Search for the cell housing the specified text and yield its (x, y) center coordinate. 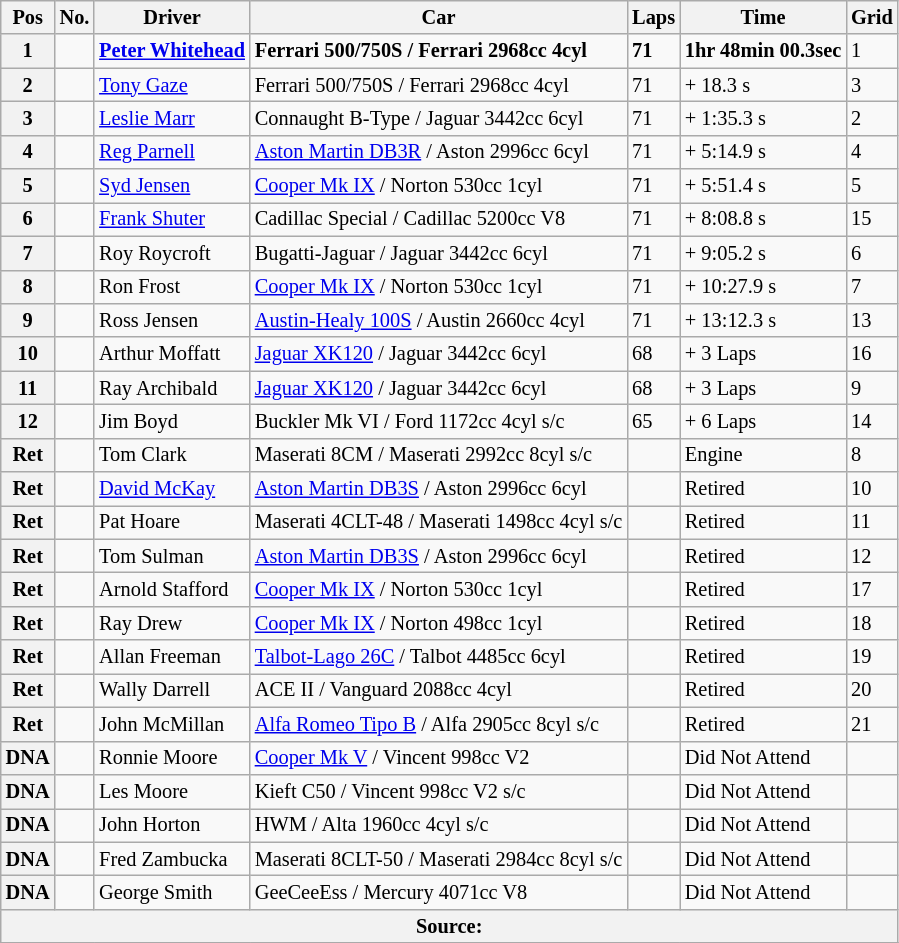
21 (872, 724)
17 (872, 589)
Fred Zambucka (172, 859)
Time (763, 17)
Ross Jensen (172, 320)
Alfa Romeo Tipo B / Alfa 2905cc 8cyl s/c (438, 724)
Arnold Stafford (172, 589)
Talbot-Lago 26C / Talbot 4485cc 6cyl (438, 657)
15 (872, 219)
Cooper Mk IX / Norton 498cc 1cyl (438, 623)
16 (872, 354)
Kieft C50 / Vincent 998cc V2 s/c (438, 791)
Ronnie Moore (172, 758)
+ 5:14.9 s (763, 152)
Cadillac Special / Cadillac 5200cc V8 (438, 219)
Laps (654, 17)
+ 9:05.2 s (763, 253)
Les Moore (172, 791)
Tom Sulman (172, 556)
John Horton (172, 825)
Maserati 8CLT-50 / Maserati 2984cc 8cyl s/c (438, 859)
Austin-Healy 100S / Austin 2660cc 4cyl (438, 320)
65 (654, 421)
1hr 48min 00.3sec (763, 51)
Source: (450, 926)
20 (872, 690)
GeeCeeEss / Mercury 4071cc V8 (438, 892)
Allan Freeman (172, 657)
Car (438, 17)
Tom Clark (172, 455)
Grid (872, 17)
Reg Parnell (172, 152)
+ 18.3 s (763, 85)
Driver (172, 17)
Ray Drew (172, 623)
Bugatti-Jaguar / Jaguar 3442cc 6cyl (438, 253)
Frank Shuter (172, 219)
Ray Archibald (172, 388)
George Smith (172, 892)
Arthur Moffatt (172, 354)
ACE II / Vanguard 2088cc 4cyl (438, 690)
Leslie Marr (172, 118)
Pos (28, 17)
Buckler Mk VI / Ford 1172cc 4cyl s/c (438, 421)
Maserati 4CLT-48 / Maserati 1498cc 4cyl s/c (438, 522)
+ 5:51.4 s (763, 186)
14 (872, 421)
Cooper Mk V / Vincent 998cc V2 (438, 758)
Ron Frost (172, 287)
HWM / Alta 1960cc 4cyl s/c (438, 825)
19 (872, 657)
Aston Martin DB3R / Aston 2996cc 6cyl (438, 152)
Wally Darrell (172, 690)
+ 1:35.3 s (763, 118)
13 (872, 320)
+ 13:12.3 s (763, 320)
18 (872, 623)
Syd Jensen (172, 186)
No. (75, 17)
Jim Boyd (172, 421)
+ 10:27.9 s (763, 287)
+ 8:08.8 s (763, 219)
Pat Hoare (172, 522)
+ 6 Laps (763, 421)
Connaught B-Type / Jaguar 3442cc 6cyl (438, 118)
Peter Whitehead (172, 51)
Engine (763, 455)
David McKay (172, 489)
Roy Roycroft (172, 253)
Maserati 8CM / Maserati 2992cc 8cyl s/c (438, 455)
Tony Gaze (172, 85)
John McMillan (172, 724)
